Detect which cell encompasses the target text, then output its (X, Y) center coordinate. 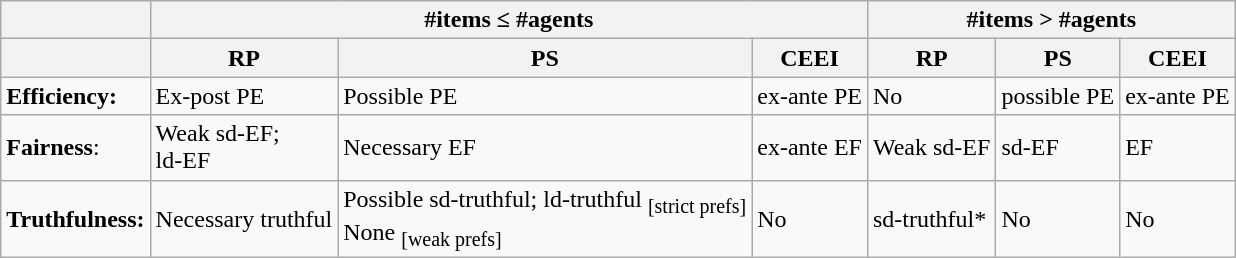
#items ≤ #agents (508, 20)
Possible sd-truthful; ld-truthful [strict prefs]None [weak prefs] (545, 219)
Necessary truthful (244, 219)
Weak sd-EF;ld-EF (244, 148)
Efficiency: (76, 96)
EF (1178, 148)
sd-EF (1058, 148)
Weak sd-EF (931, 148)
Fairness: (76, 148)
possible PE (1058, 96)
Ex-post PE (244, 96)
Truthfulness: (76, 219)
#items > #agents (1051, 20)
Necessary EF (545, 148)
ex-ante EF (810, 148)
Possible PE (545, 96)
sd-truthful* (931, 219)
